From the cell containing the given text, extract its center point as (x, y) coordinate. 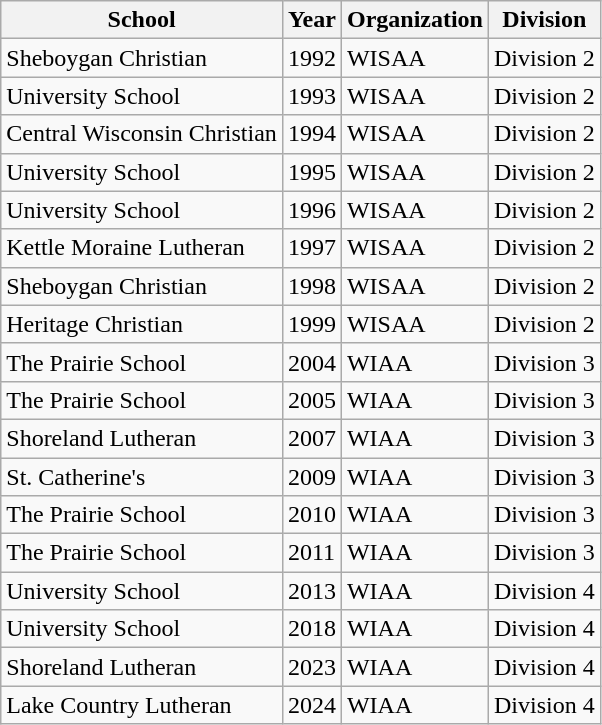
2007 (312, 438)
2024 (312, 705)
Central Wisconsin Christian (142, 134)
Year (312, 20)
2013 (312, 591)
1997 (312, 248)
2009 (312, 477)
2004 (312, 362)
1999 (312, 324)
2023 (312, 667)
1993 (312, 96)
2010 (312, 515)
1996 (312, 210)
1994 (312, 134)
St. Catherine's (142, 477)
Heritage Christian (142, 324)
Organization (414, 20)
2005 (312, 400)
1992 (312, 58)
Lake Country Lutheran (142, 705)
Division (545, 20)
Kettle Moraine Lutheran (142, 248)
1995 (312, 172)
2011 (312, 553)
1998 (312, 286)
School (142, 20)
2018 (312, 629)
